For the text-containing cell, return its midpoint in (X, Y) coordinate format. 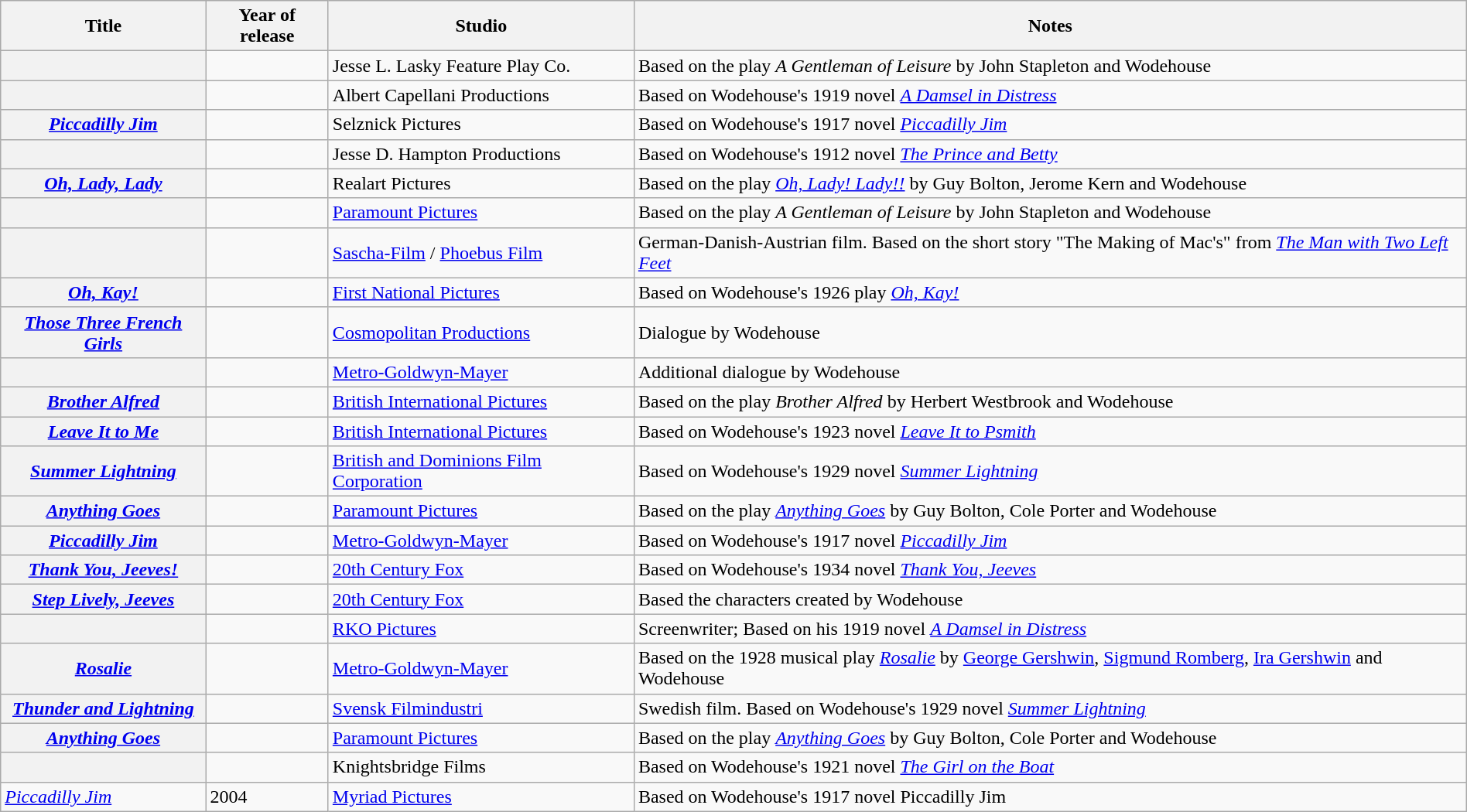
Title (104, 26)
Those Three French Girls (104, 333)
Selznick Pictures (481, 125)
Notes (1050, 26)
Based on Wodehouse's 1926 play Oh, Kay! (1050, 292)
Svensk Filmindustri (481, 708)
Thunder and Lightning (104, 708)
Jesse L. Lasky Feature Play Co. (481, 66)
Leave It to Me (104, 431)
Based the characters created by Wodehouse (1050, 599)
Sascha-Film / Phoebus Film (481, 252)
Jesse D. Hampton Productions (481, 154)
Based on Wodehouse's 1934 novel Thank You, Jeeves (1050, 570)
Oh, Kay! (104, 292)
German-Danish-Austrian film. Based on the short story "The Making of Mac's" from The Man with Two Left Feet (1050, 252)
Realart Pictures (481, 183)
Screenwriter; Based on his 1919 novel A Damsel in Distress (1050, 629)
Brother Alfred (104, 401)
Swedish film. Based on Wodehouse's 1929 novel Summer Lightning (1050, 708)
Based on Wodehouse's 1921 novel The Girl on the Boat (1050, 767)
Knightsbridge Films (481, 767)
Thank You, Jeeves! (104, 570)
Based on the play Brother Alfred by Herbert Westbrook and Wodehouse (1050, 401)
Myriad Pictures (481, 797)
Year of release (267, 26)
Albert Capellani Productions (481, 95)
First National Pictures (481, 292)
Based on Wodehouse's 1923 novel Leave It to Psmith (1050, 431)
British and Dominions Film Corporation (481, 472)
Step Lively, Jeeves (104, 599)
2004 (267, 797)
Based on Wodehouse's 1929 novel Summer Lightning (1050, 472)
Dialogue by Wodehouse (1050, 333)
Based on Wodehouse's 1919 novel A Damsel in Distress (1050, 95)
Cosmopolitan Productions (481, 333)
Additional dialogue by Wodehouse (1050, 372)
Based on Wodehouse's 1912 novel The Prince and Betty (1050, 154)
Oh, Lady, Lady (104, 183)
Based on the play Oh, Lady! Lady!! by Guy Bolton, Jerome Kern and Wodehouse (1050, 183)
Studio (481, 26)
Based on the 1928 musical play Rosalie by George Gershwin, Sigmund Romberg, Ira Gershwin and Wodehouse (1050, 668)
Summer Lightning (104, 472)
Rosalie (104, 668)
RKO Pictures (481, 629)
